Provide the [x, y] coordinate of the cell's center where the given text is located.  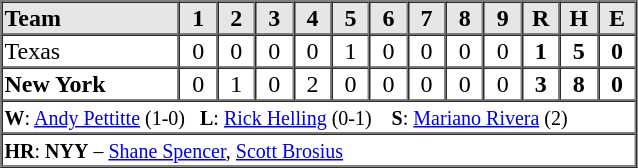
H [579, 18]
6 [388, 18]
Team [91, 18]
4 [312, 18]
HR: NYY – Shane Spencer, Scott Brosius [319, 150]
R [541, 18]
New York [91, 84]
W: Andy Pettitte (1-0) L: Rick Helling (0-1) S: Mariano Rivera (2) [319, 116]
7 [427, 18]
Texas [91, 50]
9 [503, 18]
E [617, 18]
